Return (X, Y) of the center of cell containing provided text 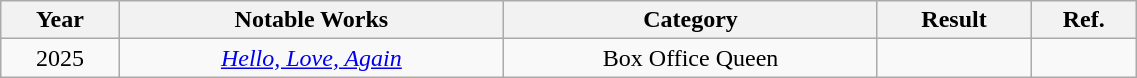
Notable Works (312, 20)
Year (60, 20)
Hello, Love, Again (312, 58)
Ref. (1084, 20)
Category (691, 20)
Result (954, 20)
Box Office Queen (691, 58)
2025 (60, 58)
